Identify which cell holds the provided text, then report its (x, y) central coordinate. 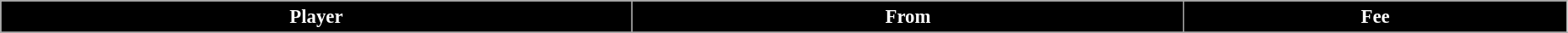
Fee (1375, 17)
From (908, 17)
Player (316, 17)
